Locate the cell with the specified text and output its [X, Y] center coordinate. 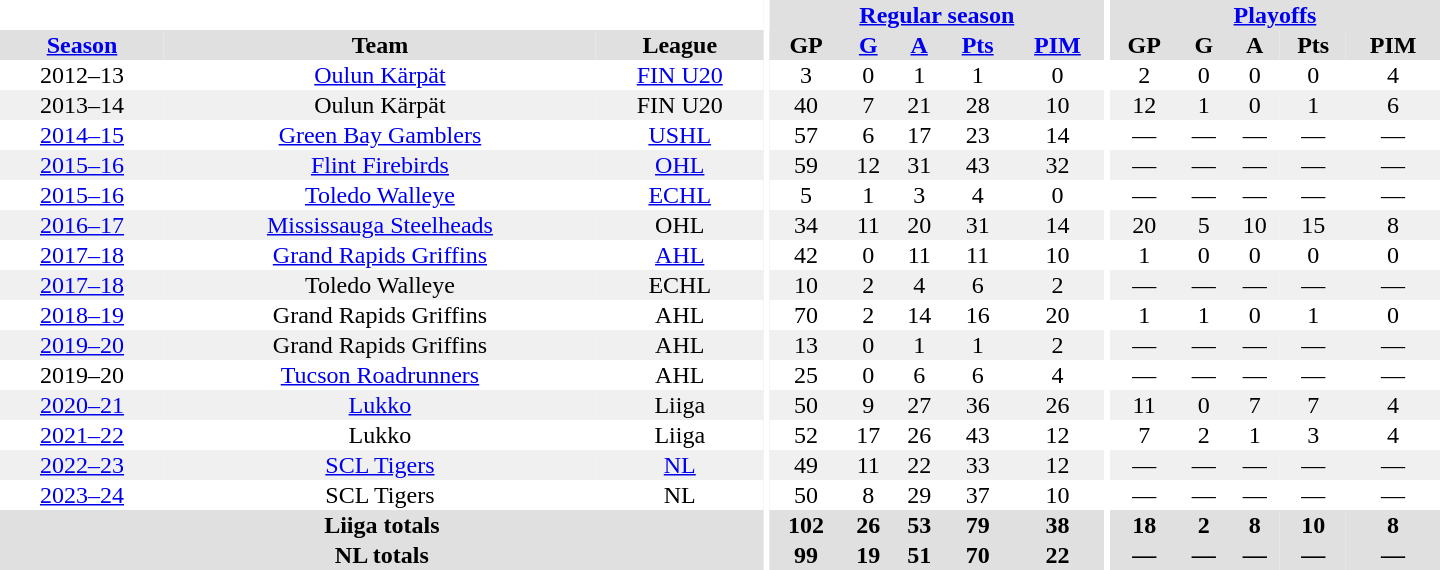
NL totals [382, 555]
2013–14 [82, 105]
102 [806, 525]
79 [978, 525]
36 [978, 405]
18 [1144, 525]
33 [978, 465]
27 [920, 405]
34 [806, 225]
42 [806, 255]
28 [978, 105]
37 [978, 495]
League [680, 45]
Tucson Roadrunners [380, 375]
32 [1058, 165]
13 [806, 345]
2020–21 [82, 405]
Mississauga Steelheads [380, 225]
Liiga totals [382, 525]
Flint Firebirds [380, 165]
21 [920, 105]
2016–17 [82, 225]
40 [806, 105]
2018–19 [82, 315]
Regular season [936, 15]
9 [868, 405]
2014–15 [82, 135]
38 [1058, 525]
15 [1313, 225]
25 [806, 375]
99 [806, 555]
29 [920, 495]
Playoffs [1275, 15]
59 [806, 165]
Green Bay Gamblers [380, 135]
2023–24 [82, 495]
Season [82, 45]
2012–13 [82, 75]
23 [978, 135]
2021–22 [82, 435]
57 [806, 135]
51 [920, 555]
16 [978, 315]
52 [806, 435]
USHL [680, 135]
53 [920, 525]
49 [806, 465]
Team [380, 45]
19 [868, 555]
2022–23 [82, 465]
